For the text-containing cell, return its midpoint in (x, y) coordinate format. 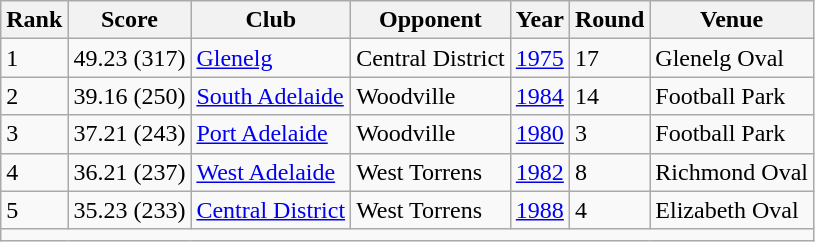
5 (34, 210)
Club (271, 20)
37.21 (243) (130, 134)
39.16 (250) (130, 96)
Opponent (431, 20)
1982 (540, 172)
49.23 (317) (130, 58)
8 (609, 172)
Port Adelaide (271, 134)
Elizabeth Oval (732, 210)
Richmond Oval (732, 172)
2 (34, 96)
South Adelaide (271, 96)
West Adelaide (271, 172)
1975 (540, 58)
Venue (732, 20)
14 (609, 96)
17 (609, 58)
1988 (540, 210)
Round (609, 20)
Year (540, 20)
Glenelg (271, 58)
35.23 (233) (130, 210)
1980 (540, 134)
Rank (34, 20)
Glenelg Oval (732, 58)
Score (130, 20)
1984 (540, 96)
1 (34, 58)
36.21 (237) (130, 172)
